From the cell containing the given text, extract its center point as [X, Y] coordinate. 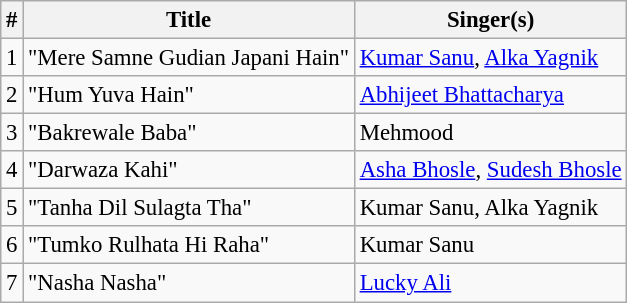
Mehmood [490, 133]
6 [12, 245]
Kumar Sanu [490, 245]
"Mere Samne Gudian Japani Hain" [189, 58]
# [12, 20]
"Darwaza Kahi" [189, 170]
1 [12, 58]
"Tumko Rulhata Hi Raha" [189, 245]
"Nasha Nasha" [189, 283]
2 [12, 95]
Abhijeet Bhattacharya [490, 95]
3 [12, 133]
"Bakrewale Baba" [189, 133]
Singer(s) [490, 20]
7 [12, 283]
4 [12, 170]
5 [12, 208]
Lucky Ali [490, 283]
"Hum Yuva Hain" [189, 95]
Title [189, 20]
Asha Bhosle, Sudesh Bhosle [490, 170]
"Tanha Dil Sulagta Tha" [189, 208]
